Detect which cell encompasses the target text, then output its (x, y) center coordinate. 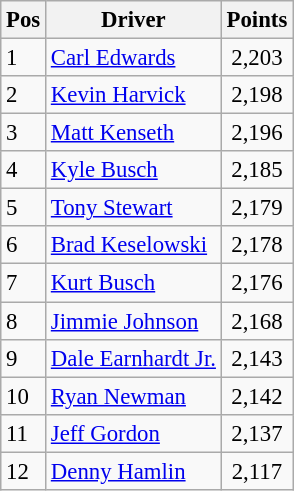
2,198 (256, 95)
6 (24, 245)
Kevin Harvick (134, 95)
2,203 (256, 58)
2,143 (256, 358)
Tony Stewart (134, 208)
Dale Earnhardt Jr. (134, 358)
Brad Keselowski (134, 245)
2,176 (256, 283)
2,168 (256, 321)
Kyle Busch (134, 170)
Kurt Busch (134, 283)
Ryan Newman (134, 396)
7 (24, 283)
11 (24, 433)
Pos (24, 20)
Jimmie Johnson (134, 321)
2,178 (256, 245)
1 (24, 58)
Driver (134, 20)
Points (256, 20)
Matt Kenseth (134, 133)
8 (24, 321)
Carl Edwards (134, 58)
5 (24, 208)
2,179 (256, 208)
2,196 (256, 133)
10 (24, 396)
2 (24, 95)
Jeff Gordon (134, 433)
2,117 (256, 471)
Denny Hamlin (134, 471)
3 (24, 133)
2,142 (256, 396)
12 (24, 471)
9 (24, 358)
4 (24, 170)
2,137 (256, 433)
2,185 (256, 170)
